Find where the given text appears and provide that cell's center as [x, y] coordinate. 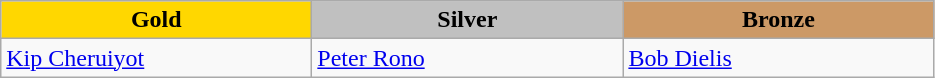
Silver [468, 20]
Bob Dielis [778, 58]
Bronze [778, 20]
Kip Cheruiyot [156, 58]
Gold [156, 20]
Peter Rono [468, 58]
